From the cell containing the given text, extract its center point as (x, y) coordinate. 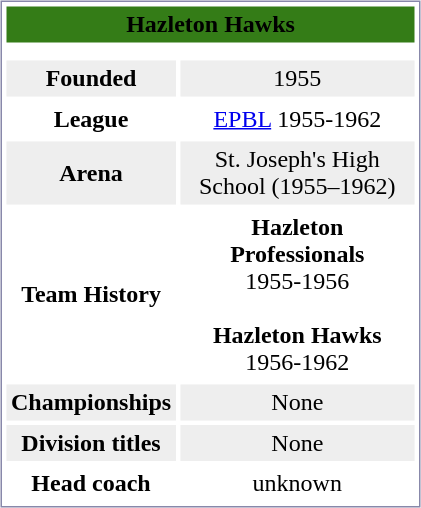
Head coach (90, 484)
St. Joseph's High School (1955–1962) (297, 174)
League (90, 119)
Championships (90, 402)
Arena (90, 174)
EPBL 1955-1962 (297, 119)
Hazleton Professionals 1955-1956Hazleton Hawks 1956-1962 (297, 294)
Division titles (90, 443)
Hazleton Hawks (210, 24)
1955 (297, 78)
unknown (297, 484)
Founded (90, 78)
Team History (90, 294)
